Provide the [x, y] coordinate of the cell's center where the given text is located.  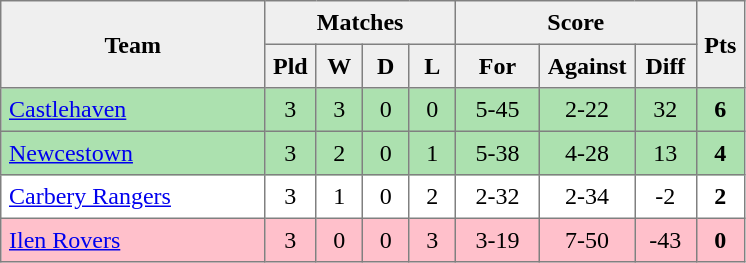
Pld [290, 66]
Matches [360, 23]
6 [720, 110]
D [385, 66]
Against [586, 66]
4-28 [586, 153]
L [432, 66]
Carbery Rangers [133, 197]
2-32 [497, 197]
Team [133, 44]
-43 [666, 240]
32 [666, 110]
-2 [666, 197]
5-38 [497, 153]
Ilen Rovers [133, 240]
W [339, 66]
4 [720, 153]
Newcestown [133, 153]
Castlehaven [133, 110]
13 [666, 153]
2-34 [586, 197]
3-19 [497, 240]
5-45 [497, 110]
7-50 [586, 240]
Diff [666, 66]
For [497, 66]
Score [576, 23]
2-22 [586, 110]
Pts [720, 44]
